Find where the given text appears and provide that cell's center as [X, Y] coordinate. 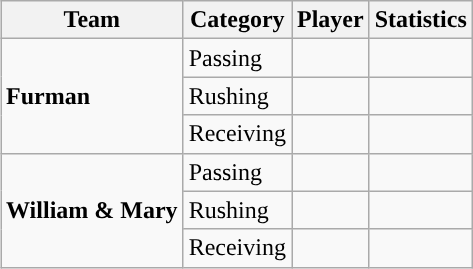
Furman [92, 96]
Player [331, 20]
Team [92, 20]
Category [237, 20]
Statistics [420, 20]
William & Mary [92, 210]
